Return (X, Y) of the center of cell containing provided text 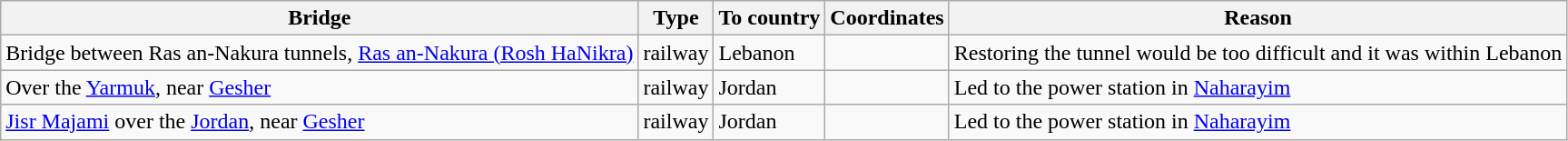
Over the Yarmuk, near Gesher (320, 87)
Bridge (320, 18)
Bridge between Ras an-Nakura tunnels, Ras an-Nakura (Rosh HaNikra) (320, 53)
To country (770, 18)
Restoring the tunnel would be too difficult and it was within Lebanon (1258, 53)
Type (676, 18)
Jisr Majami over the Jordan, near Gesher (320, 122)
Reason (1258, 18)
Lebanon (770, 53)
Coordinates (887, 18)
